Determine the [x, y] coordinate at the center of the cell enclosing the given text.  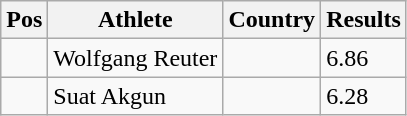
6.86 [364, 58]
Suat Akgun [136, 96]
Country [272, 20]
Wolfgang Reuter [136, 58]
Pos [24, 20]
Athlete [136, 20]
Results [364, 20]
6.28 [364, 96]
